Return [x, y] of the center of cell containing provided text 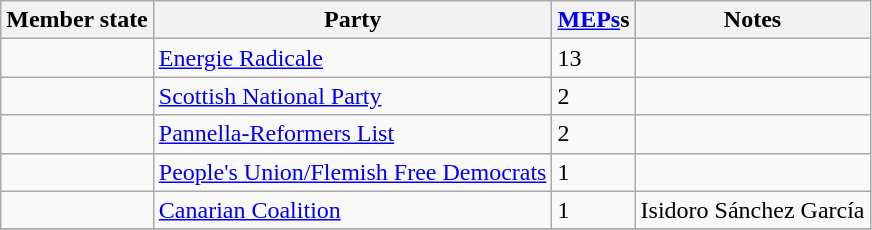
Pannella-Reformers List [352, 134]
Energie Radicale [352, 58]
Scottish National Party [352, 96]
Party [352, 20]
Member state [78, 20]
Isidoro Sánchez García [752, 210]
Notes [752, 20]
MEPss [594, 20]
13 [594, 58]
Canarian Coalition [352, 210]
People's Union/Flemish Free Democrats [352, 172]
